Locate the cell with the specified text and output its [x, y] center coordinate. 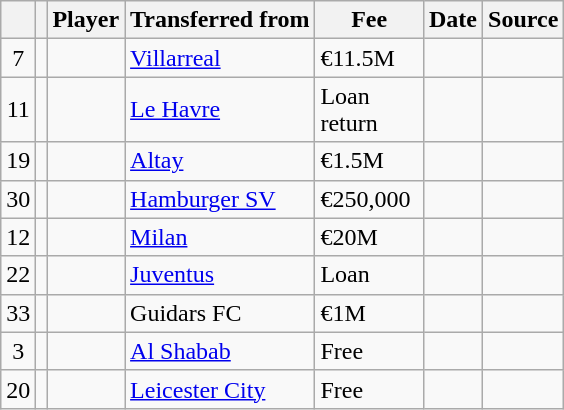
Leicester City [220, 389]
€1M [370, 313]
€20M [370, 237]
€1.5M [370, 161]
33 [18, 313]
11 [18, 110]
Player [86, 20]
Milan [220, 237]
Juventus [220, 275]
Transferred from [220, 20]
12 [18, 237]
20 [18, 389]
Loan return [370, 110]
Loan [370, 275]
7 [18, 58]
22 [18, 275]
Le Havre [220, 110]
€11.5M [370, 58]
30 [18, 199]
3 [18, 351]
Guidars FC [220, 313]
Source [524, 20]
Al Shabab [220, 351]
Hamburger SV [220, 199]
Altay [220, 161]
Fee [370, 20]
€250,000 [370, 199]
19 [18, 161]
Villarreal [220, 58]
Date [452, 20]
